Pinpoint the cell where the given text exists, returning its [x, y] midpoint coordinate. 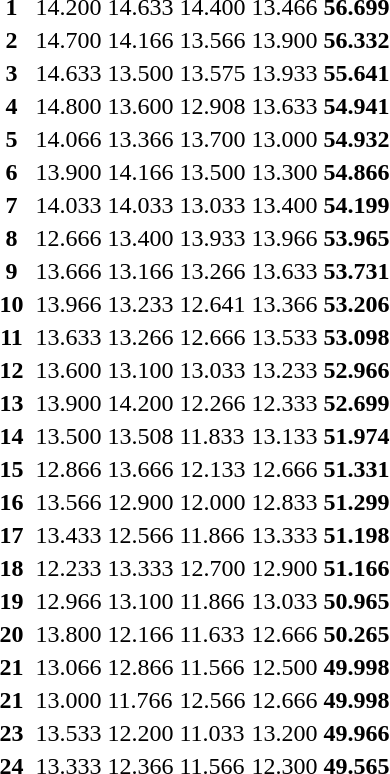
11.633 [212, 634]
12.200 [140, 733]
12.700 [212, 568]
13.433 [68, 535]
11.033 [212, 733]
13.200 [284, 733]
12.966 [68, 601]
12.500 [284, 667]
11.566 [212, 667]
12.266 [212, 403]
14.066 [68, 139]
13.508 [140, 436]
12.641 [212, 304]
11.766 [140, 700]
14.800 [68, 106]
14.200 [140, 403]
12.908 [212, 106]
14.700 [68, 40]
12.833 [284, 502]
12.233 [68, 568]
13.800 [68, 634]
14.633 [68, 73]
13.066 [68, 667]
13.300 [284, 172]
11.833 [212, 436]
13.133 [284, 436]
12.000 [212, 502]
12.166 [140, 634]
12.133 [212, 469]
13.166 [140, 271]
13.700 [212, 139]
12.333 [284, 403]
13.575 [212, 73]
